Capture the cell that displays the provided text and extract its [x, y] central coordinate. 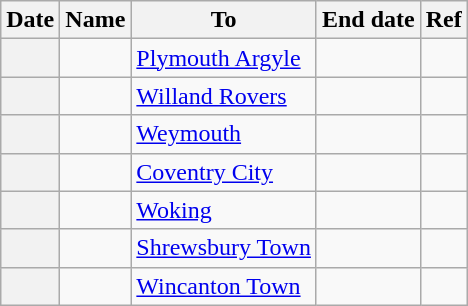
Woking [224, 210]
Ref [444, 20]
Plymouth Argyle [224, 58]
Coventry City [224, 172]
Willand Rovers [224, 96]
Date [30, 20]
Wincanton Town [224, 286]
End date [368, 20]
Shrewsbury Town [224, 248]
Weymouth [224, 134]
To [224, 20]
Name [96, 20]
